Return (x, y) of the center of cell containing provided text 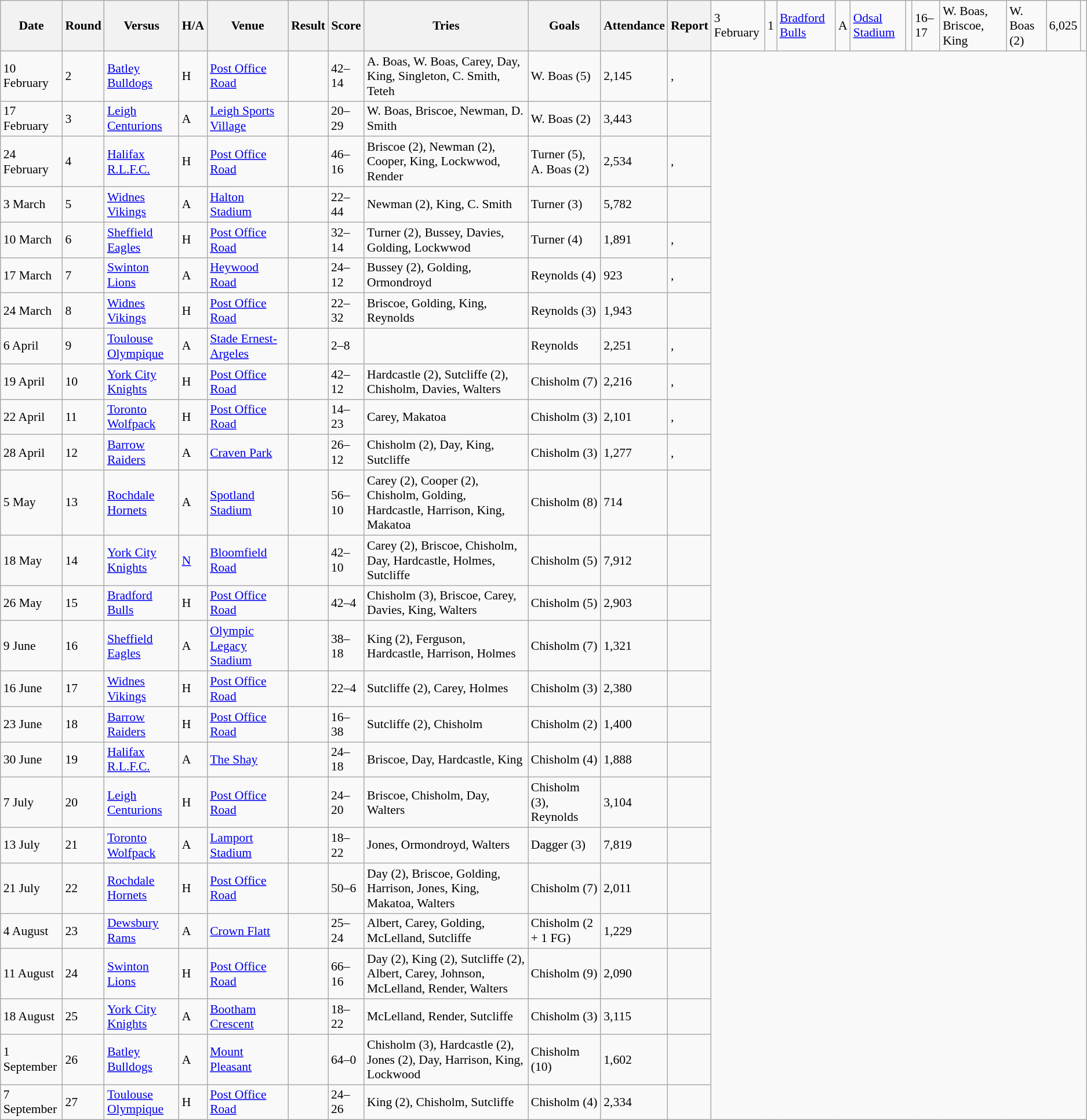
Score (346, 26)
42–4 (346, 603)
26 May (31, 603)
16 June (31, 689)
11 August (31, 974)
26–12 (346, 452)
1,277 (634, 452)
2,090 (634, 974)
Stade Ernest-Argeles (248, 347)
3 March (31, 204)
2–8 (346, 347)
18 (83, 725)
Attendance (634, 26)
25–24 (346, 931)
20 (83, 802)
Venue (248, 26)
25 (83, 1017)
1,321 (634, 646)
Chisholm (9) (565, 974)
Carey (2), Briscoe, Chisholm, Day, Hardcastle, Holmes, Sutcliffe (446, 560)
22 (83, 888)
24 March (31, 311)
W. Boas (5) (565, 77)
56–10 (346, 503)
Day (2), King (2), Sutcliffe (2), Albert, Carey, Johnson, McLelland, Render, Walters (446, 974)
Carey, Makatoa (446, 417)
6 April (31, 347)
42–14 (346, 77)
Dewsbury Rams (141, 931)
42–10 (346, 560)
18 May (31, 560)
13 July (31, 845)
16 (83, 646)
Chisholm (10) (565, 1060)
21 (83, 845)
2,011 (634, 888)
Reynolds (565, 347)
1,229 (634, 931)
Carey (2), Cooper (2), Chisholm, Golding, Hardcastle, Harrison, King, Makatoa (446, 503)
Turner (4) (565, 240)
2,101 (634, 417)
1,943 (634, 311)
2,380 (634, 689)
Result (308, 26)
5 (83, 204)
Odsal Stadium (878, 26)
16–38 (346, 725)
W. Boas, Briscoe, Newman, D. Smith (446, 118)
10 February (31, 77)
24 February (31, 162)
Spotland Stadium (248, 503)
7 July (31, 802)
2,903 (634, 603)
17 March (31, 275)
6,025 (1063, 26)
2,534 (634, 162)
22–44 (346, 204)
Heywood Road (248, 275)
Date (31, 26)
8 (83, 311)
Mount Pleasant (248, 1060)
W. Boas, Briscoe, King (973, 26)
Jones, Ormondroyd, Walters (446, 845)
18 August (31, 1017)
Tries (446, 26)
Briscoe (2), Newman (2), Cooper, King, Lockwwod, Render (446, 162)
12 (83, 452)
10 March (31, 240)
50–6 (346, 888)
H/A (194, 26)
Lamport Stadium (248, 845)
1,602 (634, 1060)
38–18 (346, 646)
Halton Stadium (248, 204)
Sutcliffe (2), Carey, Holmes (446, 689)
Chisholm (8) (565, 503)
Crown Flatt (248, 931)
1 (771, 26)
13 (83, 503)
23 (83, 931)
Day (2), Briscoe, Golding, Harrison, Jones, King, Makatoa, Walters (446, 888)
Turner (5), A. Boas (2) (565, 162)
2,145 (634, 77)
46–16 (346, 162)
10 (83, 381)
Briscoe, Chisholm, Day, Walters (446, 802)
42–12 (346, 381)
N (194, 560)
19 (83, 759)
Briscoe, Golding, King, Reynolds (446, 311)
A. Boas, W. Boas, Carey, Day, King, Singleton, C. Smith, Teteh (446, 77)
Bootham Crescent (248, 1017)
7,912 (634, 560)
64–0 (346, 1060)
21 July (31, 888)
6 (83, 240)
The Shay (248, 759)
Turner (3) (565, 204)
2,251 (634, 347)
3 (83, 118)
24 (83, 974)
Craven Park (248, 452)
66–16 (346, 974)
Reynolds (4) (565, 275)
Sutcliffe (2), Chisholm (446, 725)
2 (83, 77)
7 September (31, 1103)
9 June (31, 646)
14 (83, 560)
Olympic Legacy Stadium (248, 646)
5,782 (634, 204)
22 April (31, 417)
Versus (141, 26)
24–12 (346, 275)
Reynolds (3) (565, 311)
9 (83, 347)
24–18 (346, 759)
Albert, Carey, Golding, McLelland, Sutcliffe (446, 931)
Report (690, 26)
Briscoe, Day, Hardcastle, King (446, 759)
714 (634, 503)
3,115 (634, 1017)
32–14 (346, 240)
28 April (31, 452)
7,819 (634, 845)
McLelland, Render, Sutcliffe (446, 1017)
Chisholm (3), Briscoe, Carey, Davies, King, Walters (446, 603)
Chisholm (3), Hardcastle (2), Jones (2), Day, Harrison, King, Lockwood (446, 1060)
Bloomfield Road (248, 560)
Chisholm (2) (565, 725)
27 (83, 1103)
11 (83, 417)
Bussey (2), Golding, Ormondroyd (446, 275)
Chisholm (2), Day, King, Sutcliffe (446, 452)
23 June (31, 725)
1,888 (634, 759)
22–32 (346, 311)
22–4 (346, 689)
2,334 (634, 1103)
1,891 (634, 240)
Leigh Sports Village (248, 118)
Goals (565, 26)
1 September (31, 1060)
King (2), Ferguson, Hardcastle, Harrison, Holmes (446, 646)
19 April (31, 381)
7 (83, 275)
Chisholm (2 + 1 FG) (565, 931)
24–20 (346, 802)
3,104 (634, 802)
Newman (2), King, C. Smith (446, 204)
1,400 (634, 725)
3 February (738, 26)
26 (83, 1060)
17 February (31, 118)
16–17 (926, 26)
Round (83, 26)
King (2), Chisholm, Sutcliffe (446, 1103)
923 (634, 275)
2,216 (634, 381)
15 (83, 603)
Turner (2), Bussey, Davies, Golding, Lockwwod (446, 240)
4 August (31, 931)
Dagger (3) (565, 845)
Hardcastle (2), Sutcliffe (2), Chisholm, Davies, Walters (446, 381)
24–26 (346, 1103)
30 June (31, 759)
4 (83, 162)
Chisholm (3), Reynolds (565, 802)
14–23 (346, 417)
20–29 (346, 118)
5 May (31, 503)
17 (83, 689)
3,443 (634, 118)
